For the text-containing cell, return its midpoint in [X, Y] coordinate format. 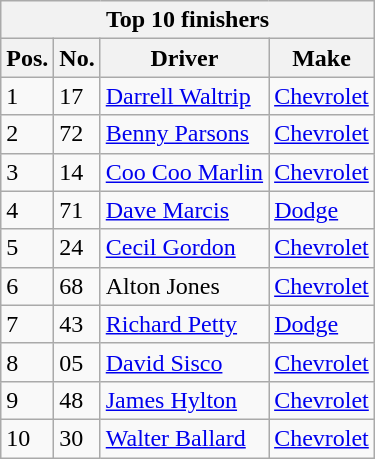
Richard Petty [184, 324]
Alton Jones [184, 286]
Driver [184, 58]
24 [77, 248]
Coo Coo Marlin [184, 172]
6 [28, 286]
05 [77, 362]
Cecil Gordon [184, 248]
Darrell Waltrip [184, 96]
James Hylton [184, 400]
Top 10 finishers [188, 20]
14 [77, 172]
8 [28, 362]
No. [77, 58]
10 [28, 438]
72 [77, 134]
3 [28, 172]
71 [77, 210]
5 [28, 248]
68 [77, 286]
Make [322, 58]
7 [28, 324]
30 [77, 438]
17 [77, 96]
1 [28, 96]
Walter Ballard [184, 438]
Dave Marcis [184, 210]
Benny Parsons [184, 134]
4 [28, 210]
9 [28, 400]
2 [28, 134]
Pos. [28, 58]
David Sisco [184, 362]
48 [77, 400]
43 [77, 324]
